Identify which cell holds the provided text, then report its (x, y) central coordinate. 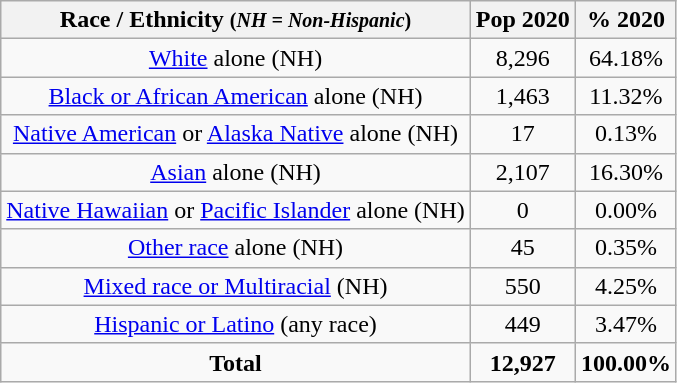
449 (522, 324)
Asian alone (NH) (236, 172)
White alone (NH) (236, 58)
Total (236, 362)
64.18% (626, 58)
Hispanic or Latino (any race) (236, 324)
11.32% (626, 96)
Black or African American alone (NH) (236, 96)
0 (522, 210)
17 (522, 134)
8,296 (522, 58)
12,927 (522, 362)
0.35% (626, 248)
Native Hawaiian or Pacific Islander alone (NH) (236, 210)
45 (522, 248)
Other race alone (NH) (236, 248)
2,107 (522, 172)
Pop 2020 (522, 20)
100.00% (626, 362)
0.13% (626, 134)
Native American or Alaska Native alone (NH) (236, 134)
16.30% (626, 172)
0.00% (626, 210)
3.47% (626, 324)
1,463 (522, 96)
Race / Ethnicity (NH = Non-Hispanic) (236, 20)
4.25% (626, 286)
% 2020 (626, 20)
550 (522, 286)
Mixed race or Multiracial (NH) (236, 286)
